Output the (X, Y) coordinate of the center of the cell containing the given text.  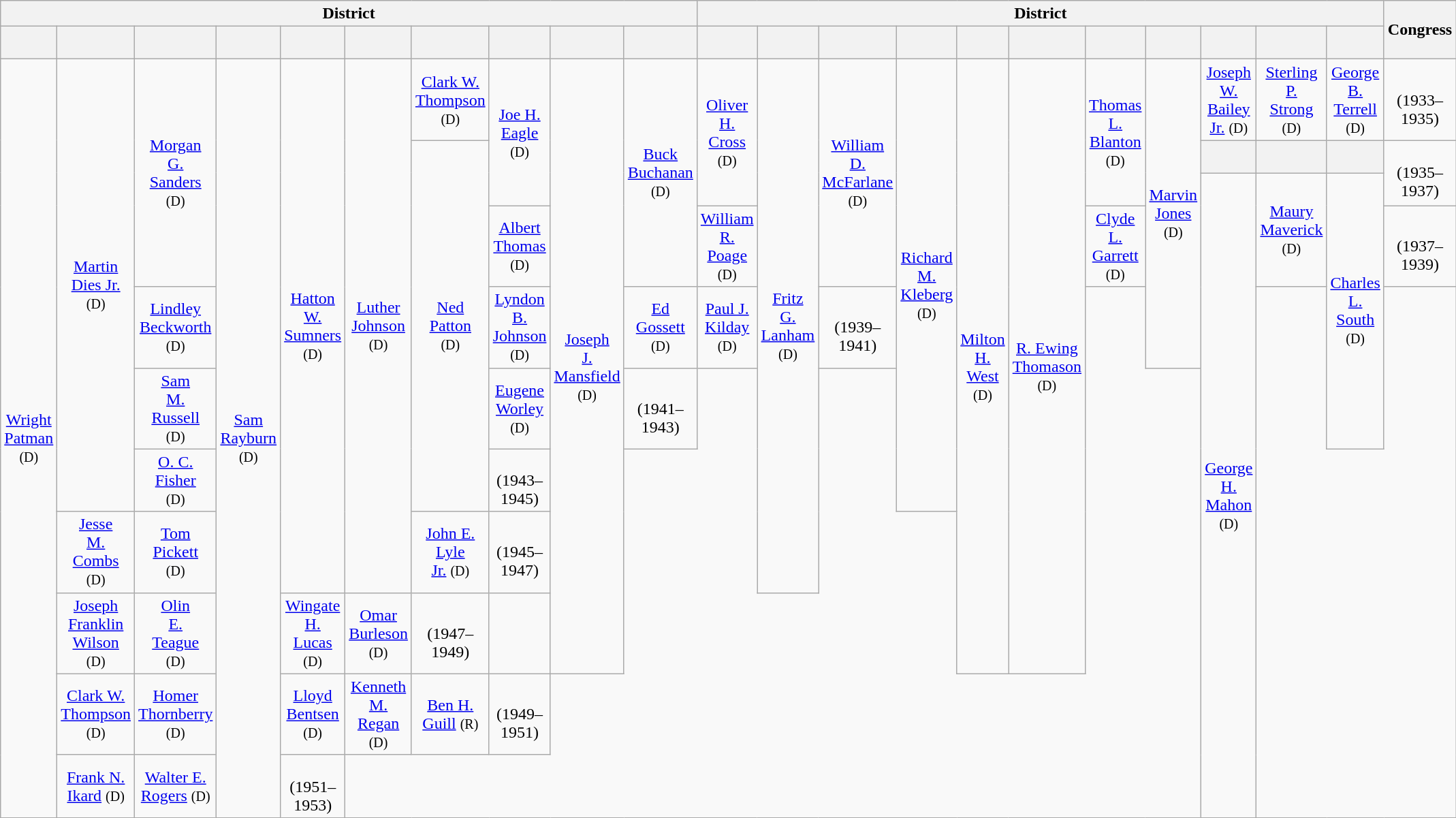
LloydBentsen(D) (313, 714)
HomerThornberry(D) (176, 714)
Charles L.South(D) (1355, 311)
ClydeL.Garrett(D) (1115, 247)
MorganG.Sanders(D) (176, 173)
MiltonH.West(D) (983, 366)
(1945–1947) (520, 552)
(1947–1949) (450, 633)
(1943–1945) (520, 480)
MarvinJones(D) (1173, 214)
R. EwingThomason(D) (1047, 366)
LutherJohnson(D) (379, 326)
Paul J.Kilday(D) (727, 327)
OliverH.Cross(D) (727, 132)
KennethM.Regan(D) (379, 714)
Ben H.Guill (R) (450, 714)
RichardM.Kleberg(D) (927, 285)
OlinE.Teague(D) (176, 633)
(1951–1953) (313, 786)
JesseM.Combs(D) (96, 552)
Frank N.Ikard (D) (96, 786)
LyndonB.Johnson(D) (520, 327)
(1933–1935) (1419, 99)
NedPatton(D) (450, 326)
TomPickett(D) (176, 552)
AlbertThomas(D) (520, 247)
O. C.Fisher(D) (176, 480)
Clark W.Thompson(D) (96, 714)
(1937–1939) (1419, 247)
OmarBurleson(D) (379, 633)
George B.Terrell (D) (1355, 99)
Joseph W.Bailey Jr. (D) (1229, 99)
JosephFranklinWilson(D) (96, 633)
EdGossett(D) (661, 327)
WingateH.Lucas(D) (313, 633)
ThomasL.Blanton(D) (1115, 132)
Sterling P.Strong (D) (1291, 99)
WrightPatman(D) (29, 439)
George H.Mahon(D) (1229, 495)
JosephJ.Mansfield(D) (587, 366)
EugeneWorley(D) (520, 409)
FritzG.Lanham(D) (788, 326)
HattonW.Sumners(D) (313, 326)
(1941–1943) (661, 409)
(1935–1937) (1419, 173)
SamM.Russell(D) (176, 409)
SamRayburn(D) (249, 439)
Joe H.Eagle(D) (520, 132)
BuckBuchanan(D) (661, 173)
WilliamD.McFarlane(D) (858, 173)
John E.LyleJr. (D) (450, 552)
(1939–1941) (858, 327)
(1949–1951) (520, 714)
WilliamR.Poage(D) (727, 247)
LindleyBeckworth(D) (176, 327)
MartinDies Jr.(D) (96, 285)
MauryMaverick(D) (1291, 230)
Congress (1419, 30)
Clark W.Thompson (D) (450, 99)
Walter E.Rogers (D) (176, 786)
